Detect which cell encompasses the target text, then output its (X, Y) center coordinate. 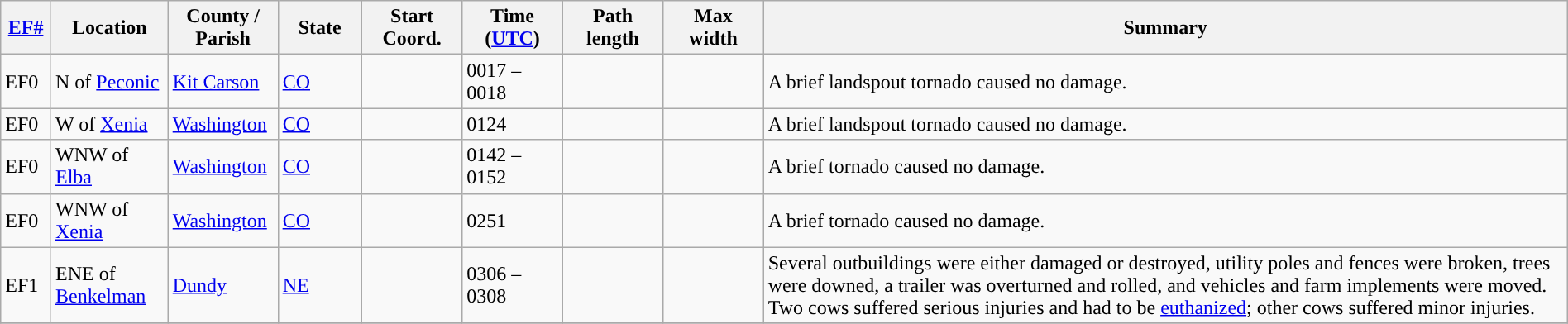
Kit Carson (223, 81)
EF# (26, 28)
ENE of Benkelman (109, 285)
W of Xenia (109, 124)
N of Peconic (109, 81)
WNW of Elba (109, 167)
0251 (513, 220)
0124 (513, 124)
Location (109, 28)
State (319, 28)
Time (UTC) (513, 28)
County / Parish (223, 28)
EF1 (26, 285)
WNW of Xenia (109, 220)
Summary (1165, 28)
NE (319, 285)
Path length (612, 28)
Dundy (223, 285)
0017 – 0018 (513, 81)
Start Coord. (412, 28)
Max width (713, 28)
0142 – 0152 (513, 167)
0306 – 0308 (513, 285)
